Pinpoint the cell where the given text exists, returning its (X, Y) midpoint coordinate. 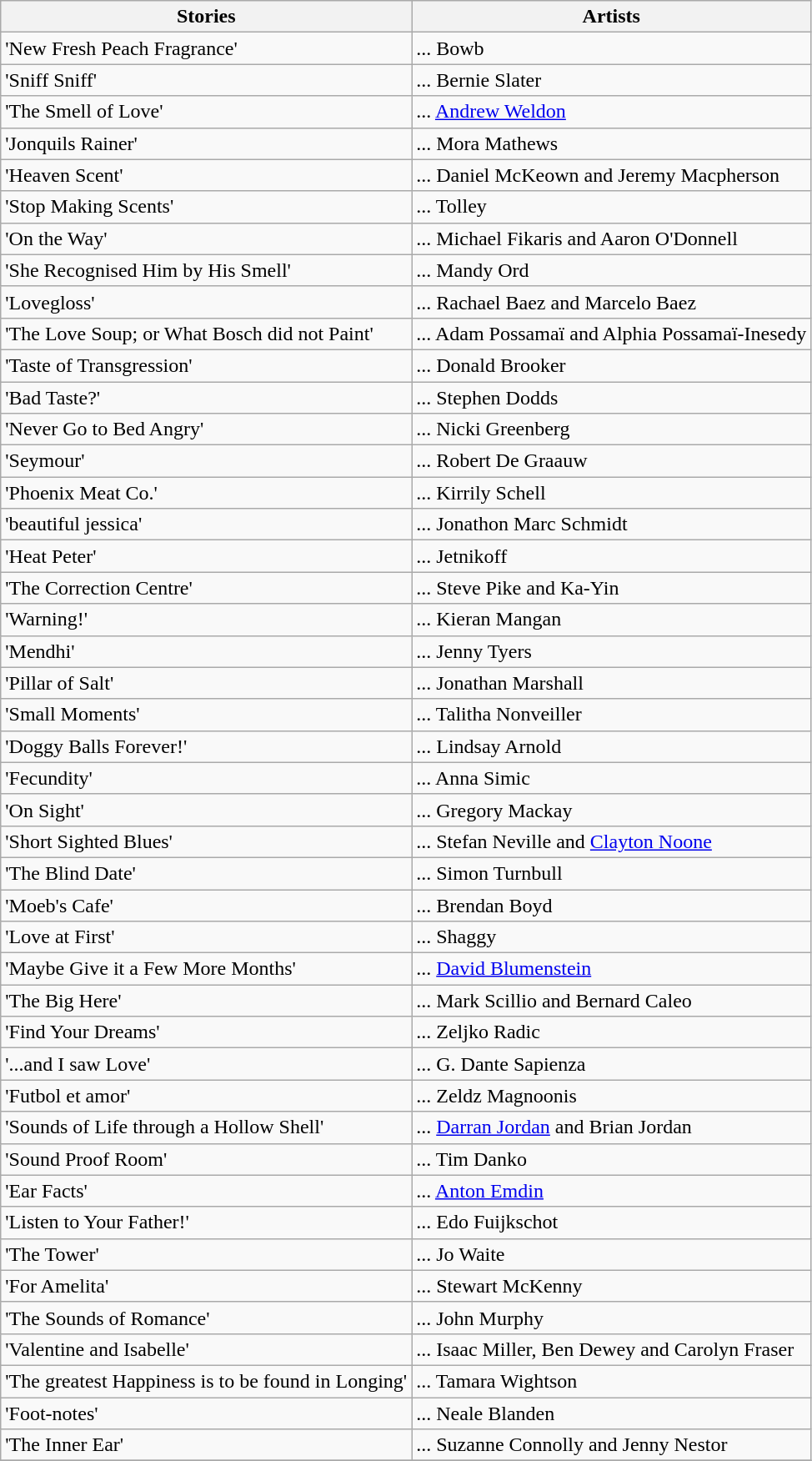
'Pillar of Salt' (207, 683)
Stories (207, 17)
'On Sight' (207, 810)
... Talitha Nonveiller (612, 715)
... Daniel McKeown and Jeremy Macpherson (612, 175)
... Isaac Miller, Ben Dewey and Carolyn Fraser (612, 1349)
'On the Way' (207, 238)
'She Recognised Him by His Smell' (207, 270)
'Phoenix Meat Co.' (207, 493)
... Bernie Slater (612, 80)
'Fecundity' (207, 778)
'Listen to Your Father!' (207, 1223)
... Kieran Mangan (612, 620)
'Small Moments' (207, 715)
... Simon Turnbull (612, 873)
'Valentine and Isabelle' (207, 1349)
Artists (612, 17)
'The Inner Ear' (207, 1445)
'The Sounds of Romance' (207, 1318)
'Sounds of Life through a Hollow Shell' (207, 1127)
... Mora Mathews (612, 143)
'Seymour' (207, 461)
... Tim Danko (612, 1159)
... Donald Brooker (612, 365)
... Shaggy (612, 937)
'The Tower' (207, 1254)
... Robert De Graauw (612, 461)
... Zeljko Radic (612, 1032)
'The Big Here' (207, 1001)
... John Murphy (612, 1318)
'beautiful jessica' (207, 525)
'Heaven Scent' (207, 175)
... Jonathan Marshall (612, 683)
... Gregory Mackay (612, 810)
... Brendan Boyd (612, 905)
'Short Sighted Blues' (207, 841)
'Find Your Dreams' (207, 1032)
... Mandy Ord (612, 270)
... David Blumenstein (612, 969)
... Suzanne Connolly and Jenny Nestor (612, 1445)
... Tamara Wightson (612, 1381)
'Heat Peter' (207, 556)
'Futbol et amor' (207, 1096)
'For Amelita' (207, 1286)
... Anna Simic (612, 778)
'Bad Taste?' (207, 398)
'Foot-notes' (207, 1413)
... Zeldz Magnoonis (612, 1096)
... Jo Waite (612, 1254)
'Jonquils Rainer' (207, 143)
'Moeb's Cafe' (207, 905)
'Taste of Transgression' (207, 365)
... Darran Jordan and Brian Jordan (612, 1127)
... Lindsay Arnold (612, 746)
... Neale Blanden (612, 1413)
... Bowb (612, 48)
'New Fresh Peach Fragrance' (207, 48)
'Never Go to Bed Angry' (207, 429)
'Love at First' (207, 937)
... Nicki Greenberg (612, 429)
'Stop Making Scents' (207, 207)
... Adam Possamaï and Alphia Possamaï-Inesedy (612, 334)
... Anton Emdin (612, 1191)
'The Love Soup; or What Bosch did not Paint' (207, 334)
'Sniff Sniff' (207, 80)
... Jonathon Marc Schmidt (612, 525)
'Lovegloss' (207, 302)
... Jetnikoff (612, 556)
'Maybe Give it a Few More Months' (207, 969)
... Tolley (612, 207)
... Michael Fikaris and Aaron O'Donnell (612, 238)
... Mark Scillio and Bernard Caleo (612, 1001)
'The Correction Centre' (207, 588)
... Kirrily Schell (612, 493)
... Edo Fuijkschot (612, 1223)
'The Smell of Love' (207, 112)
... Stewart McKenny (612, 1286)
'Sound Proof Room' (207, 1159)
'Doggy Balls Forever!' (207, 746)
'Mendhi' (207, 651)
'Ear Facts' (207, 1191)
... Stefan Neville and Clayton Noone (612, 841)
... Steve Pike and Ka-Yin (612, 588)
... Andrew Weldon (612, 112)
'...and I saw Love' (207, 1064)
... Jenny Tyers (612, 651)
... G. Dante Sapienza (612, 1064)
'The Blind Date' (207, 873)
... Stephen Dodds (612, 398)
'The greatest Happiness is to be found in Longing' (207, 1381)
... Rachael Baez and Marcelo Baez (612, 302)
'Warning!' (207, 620)
